Locate the cell with the specified text and output its [x, y] center coordinate. 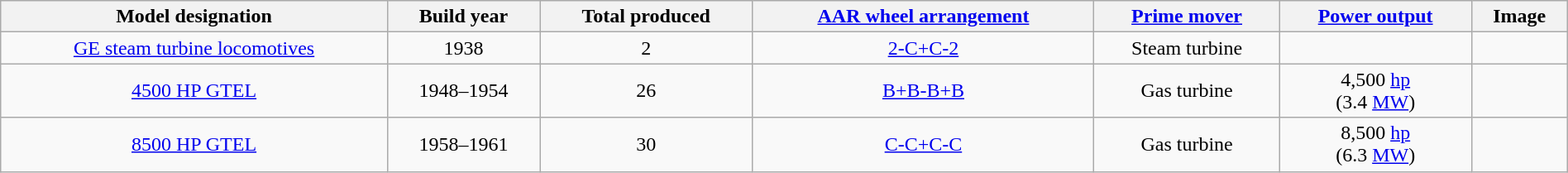
4500 HP GTEL [194, 91]
8500 HP GTEL [194, 144]
1938 [463, 48]
1948–1954 [463, 91]
26 [647, 91]
2 [647, 48]
4,500 hp(3.4 MW) [1375, 91]
8,500 hp(6.3 MW) [1375, 144]
Steam turbine [1187, 48]
Prime mover [1187, 17]
C-C+C-C [923, 144]
1958–1961 [463, 144]
AAR wheel arrangement [923, 17]
2-C+C-2 [923, 48]
B+B-B+B [923, 91]
Image [1519, 17]
Build year [463, 17]
GE steam turbine locomotives [194, 48]
Total produced [647, 17]
Power output [1375, 17]
30 [647, 144]
Model designation [194, 17]
